From the cell containing the given text, extract its center point as [x, y] coordinate. 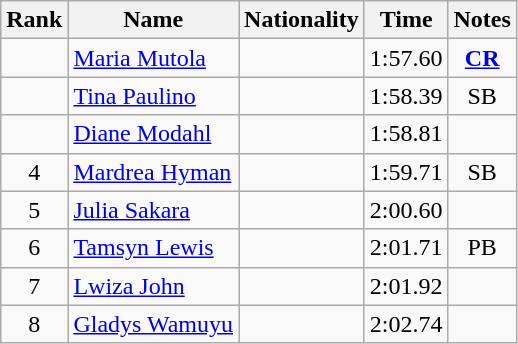
Julia Sakara [154, 210]
Tina Paulino [154, 96]
2:00.60 [406, 210]
CR [482, 58]
Maria Mutola [154, 58]
Notes [482, 20]
Gladys Wamuyu [154, 324]
Rank [34, 20]
7 [34, 286]
6 [34, 248]
1:57.60 [406, 58]
Nationality [302, 20]
Lwiza John [154, 286]
2:01.71 [406, 248]
1:58.39 [406, 96]
Time [406, 20]
1:59.71 [406, 172]
Diane Modahl [154, 134]
1:58.81 [406, 134]
Tamsyn Lewis [154, 248]
PB [482, 248]
2:02.74 [406, 324]
Name [154, 20]
2:01.92 [406, 286]
Mardrea Hyman [154, 172]
4 [34, 172]
8 [34, 324]
5 [34, 210]
